Extract the [X, Y] coordinate from the center of the cell holding the provided text.  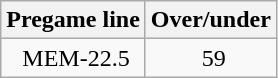
Over/under [210, 20]
MEM-22.5 [74, 58]
59 [210, 58]
Pregame line [74, 20]
